Return (X, Y) of the center of cell containing provided text 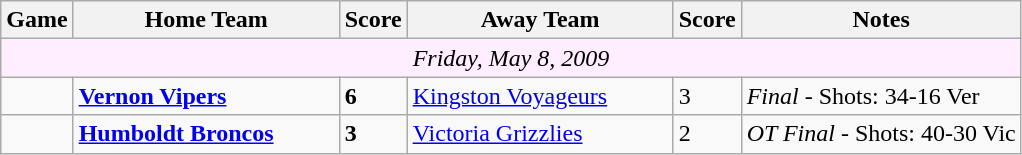
OT Final - Shots: 40-30 Vic (881, 134)
Notes (881, 20)
Away Team (540, 20)
Game (37, 20)
Vernon Vipers (206, 96)
2 (707, 134)
Home Team (206, 20)
Kingston Voyageurs (540, 96)
Friday, May 8, 2009 (511, 58)
Final - Shots: 34-16 Ver (881, 96)
6 (373, 96)
Victoria Grizzlies (540, 134)
Humboldt Broncos (206, 134)
